From the cell containing the given text, extract its center point as [x, y] coordinate. 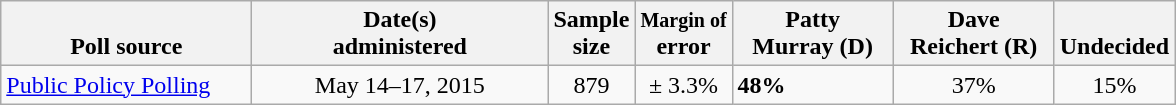
PattyMurray (D) [812, 34]
Undecided [1114, 34]
DaveReichert (R) [974, 34]
879 [592, 85]
Samplesize [592, 34]
Public Policy Polling [126, 85]
May 14–17, 2015 [400, 85]
Poll source [126, 34]
48% [812, 85]
37% [974, 85]
± 3.3% [684, 85]
Margin oferror [684, 34]
15% [1114, 85]
Date(s)administered [400, 34]
